Pinpoint the cell where the given text exists, returning its [X, Y] midpoint coordinate. 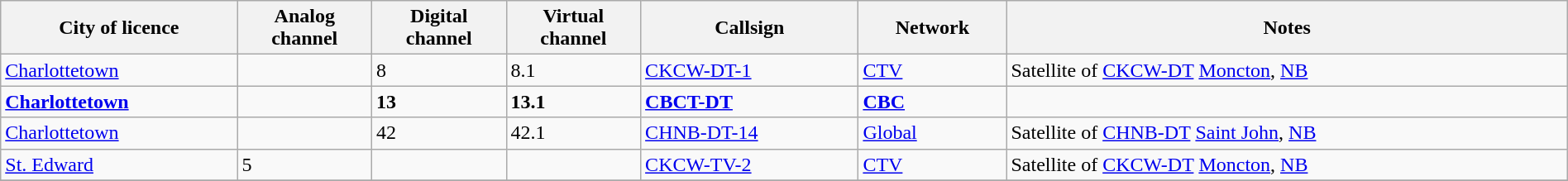
Global [933, 133]
City of licence [119, 28]
Digitalchannel [440, 28]
Analogchannel [304, 28]
42 [440, 133]
St. Edward [119, 164]
Network [933, 28]
8.1 [574, 70]
CKCW-DT-1 [749, 70]
8 [440, 70]
CBCT-DT [749, 102]
Notes [1287, 28]
13 [440, 102]
CHNB-DT-14 [749, 133]
42.1 [574, 133]
CKCW-TV-2 [749, 164]
CBC [933, 102]
Callsign [749, 28]
13.1 [574, 102]
Satellite of CHNB-DT Saint John, NB [1287, 133]
5 [304, 164]
Virtualchannel [574, 28]
